Pinpoint the cell where the given text exists, returning its (X, Y) midpoint coordinate. 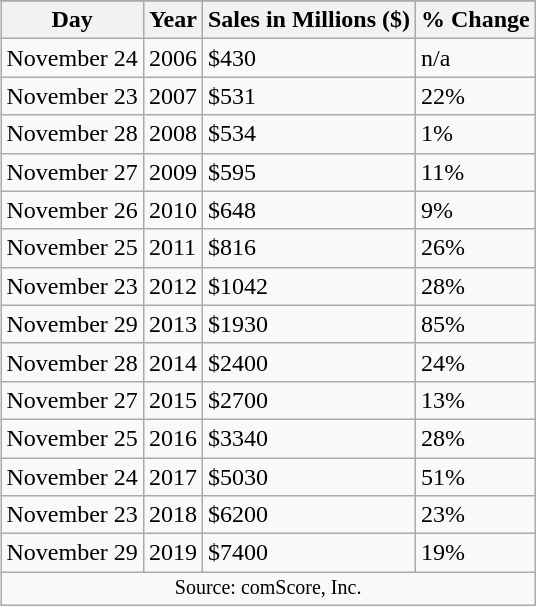
% Change (476, 20)
2008 (172, 134)
2012 (172, 286)
$430 (308, 58)
22% (476, 96)
n/a (476, 58)
23% (476, 515)
2017 (172, 477)
$6200 (308, 515)
$1042 (308, 286)
11% (476, 172)
$595 (308, 172)
2010 (172, 210)
$5030 (308, 477)
2015 (172, 400)
Source: comScore, Inc. (268, 588)
2011 (172, 248)
Year (172, 20)
9% (476, 210)
2014 (172, 362)
2007 (172, 96)
2019 (172, 553)
26% (476, 248)
19% (476, 553)
$3340 (308, 438)
2016 (172, 438)
Day (72, 20)
$2400 (308, 362)
$531 (308, 96)
$7400 (308, 553)
85% (476, 324)
$648 (308, 210)
13% (476, 400)
2009 (172, 172)
$2700 (308, 400)
1% (476, 134)
2018 (172, 515)
24% (476, 362)
2013 (172, 324)
51% (476, 477)
2006 (172, 58)
Sales in Millions ($) (308, 20)
$534 (308, 134)
November 26 (72, 210)
$1930 (308, 324)
$816 (308, 248)
